Search for the cell housing the specified text and yield its [x, y] center coordinate. 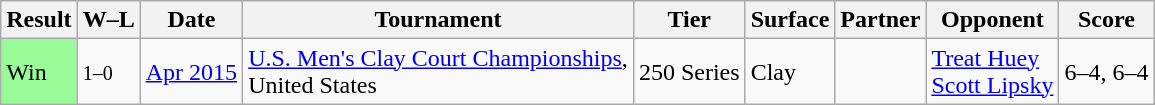
Surface [790, 20]
1–0 [108, 72]
250 Series [689, 72]
Opponent [992, 20]
Tier [689, 20]
Apr 2015 [191, 72]
Clay [790, 72]
Partner [880, 20]
Result [39, 20]
Date [191, 20]
Treat Huey Scott Lipsky [992, 72]
Win [39, 72]
Tournament [438, 20]
W–L [108, 20]
U.S. Men's Clay Court Championships, United States [438, 72]
6–4, 6–4 [1106, 72]
Score [1106, 20]
